Return the (x, y) coordinate for the center point of the cell that contains the specified text.  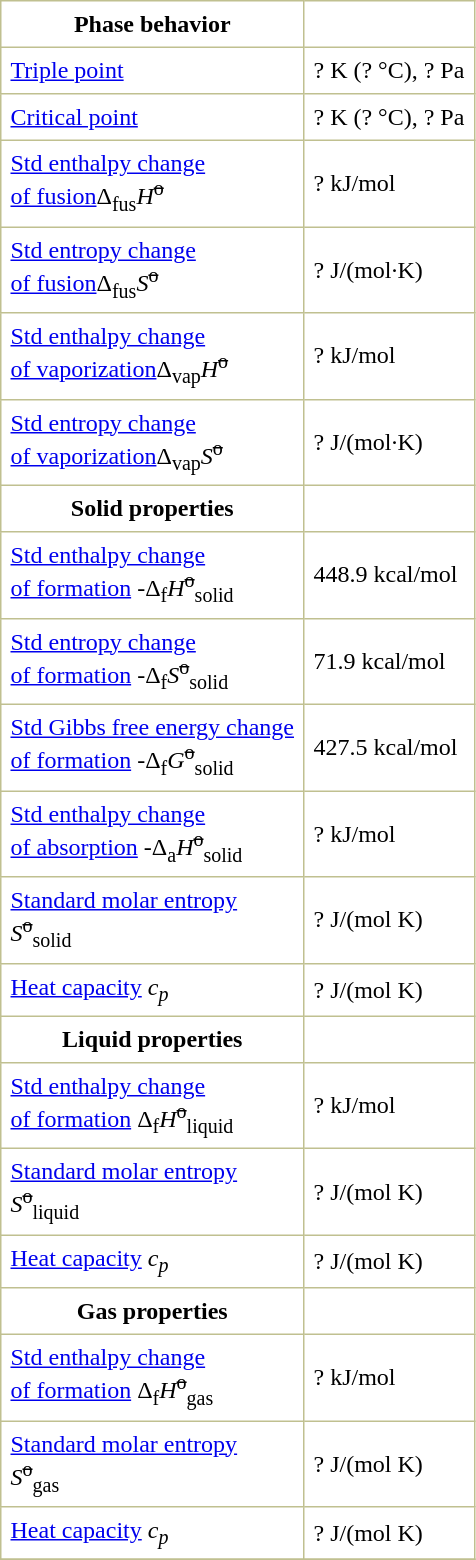
448.9 kcal/mol (389, 575)
Standard molar entropySogas (152, 1464)
Gas properties (152, 1311)
Std enthalpy changeof formation ΔfHoliquid (152, 1105)
Std enthalpy changeof formation ΔfHogas (152, 1377)
Solid properties (152, 508)
71.9 kcal/mol (389, 661)
Standard molar entropySoliquid (152, 1192)
Triple point (152, 70)
Std entropy changeof formation -ΔfSosolid (152, 661)
Std entropy changeof vaporizationΔvapSo (152, 442)
Phase behavior (152, 24)
Std entropy changeof fusionΔfusSo (152, 270)
Std Gibbs free energy changeof formation -ΔfGosolid (152, 747)
427.5 kcal/mol (389, 747)
Standard molar entropySosolid (152, 920)
Std enthalpy changeof fusionΔfusHo (152, 183)
Std enthalpy changeof absorption -ΔaHosolid (152, 834)
Liquid properties (152, 1039)
Std enthalpy changeof formation -ΔfHosolid (152, 575)
Std enthalpy changeof vaporizationΔvapHo (152, 356)
Critical point (152, 117)
